Pinpoint the cell where the given text exists, returning its (x, y) midpoint coordinate. 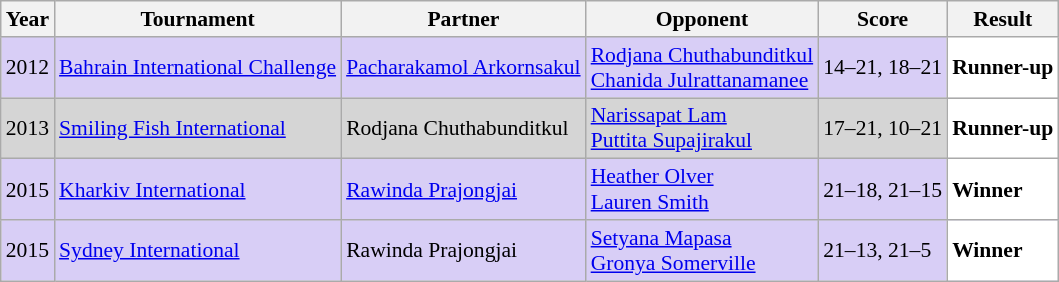
2013 (28, 128)
Setyana Mapasa Gronya Somerville (702, 250)
Score (882, 19)
Partner (464, 19)
Sydney International (198, 250)
14–21, 18–21 (882, 68)
Rodjana Chuthabunditkul (464, 128)
Pacharakamol Arkornsakul (464, 68)
Opponent (702, 19)
Kharkiv International (198, 190)
Year (28, 19)
21–18, 21–15 (882, 190)
Rodjana Chuthabunditkul Chanida Julrattanamanee (702, 68)
Narissapat Lam Puttita Supajirakul (702, 128)
Smiling Fish International (198, 128)
21–13, 21–5 (882, 250)
Result (1002, 19)
17–21, 10–21 (882, 128)
Tournament (198, 19)
2012 (28, 68)
Heather Olver Lauren Smith (702, 190)
Bahrain International Challenge (198, 68)
